Find where the given text appears and provide that cell's center as [X, Y] coordinate. 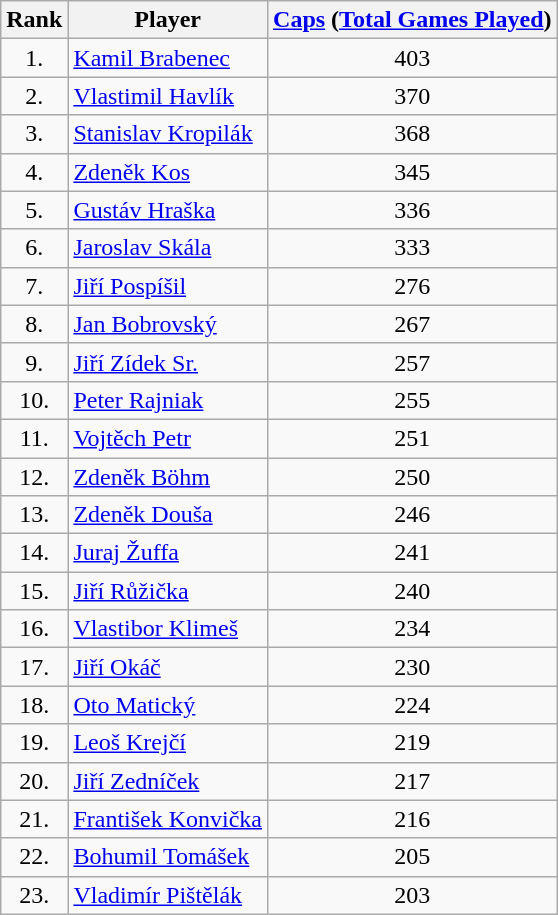
Stanislav Kropilák [168, 134]
Oto Matický [168, 705]
5. [34, 210]
Rank [34, 20]
Zdeněk Douša [168, 515]
12. [34, 477]
14. [34, 553]
345 [413, 172]
Peter Rajniak [168, 400]
219 [413, 743]
18. [34, 705]
16. [34, 629]
11. [34, 438]
250 [413, 477]
333 [413, 248]
1. [34, 58]
10. [34, 400]
246 [413, 515]
234 [413, 629]
Gustáv Hraška [168, 210]
7. [34, 286]
336 [413, 210]
22. [34, 857]
23. [34, 895]
216 [413, 819]
20. [34, 781]
Caps (Total Games Played) [413, 20]
Zdeněk Böhm [168, 477]
257 [413, 362]
21. [34, 819]
267 [413, 324]
19. [34, 743]
4. [34, 172]
240 [413, 591]
9. [34, 362]
Jiří Zedníček [168, 781]
Jan Bobrovský [168, 324]
224 [413, 705]
6. [34, 248]
Bohumil Tomášek [168, 857]
Jiří Okáč [168, 667]
13. [34, 515]
276 [413, 286]
2. [34, 96]
Jiří Růžička [168, 591]
15. [34, 591]
Jiří Zídek Sr. [168, 362]
251 [413, 438]
Zdeněk Kos [168, 172]
255 [413, 400]
František Konvička [168, 819]
Player [168, 20]
403 [413, 58]
Jiří Pospíšil [168, 286]
217 [413, 781]
370 [413, 96]
Juraj Žuffa [168, 553]
Vlastimil Havlík [168, 96]
17. [34, 667]
368 [413, 134]
205 [413, 857]
Vojtěch Petr [168, 438]
203 [413, 895]
3. [34, 134]
Kamil Brabenec [168, 58]
Vlastibor Klimeš [168, 629]
8. [34, 324]
Vladimír Pištělák [168, 895]
Jaroslav Skála [168, 248]
230 [413, 667]
Leoš Krejčí [168, 743]
241 [413, 553]
